Extract the [X, Y] coordinate from the center of the cell holding the provided text.  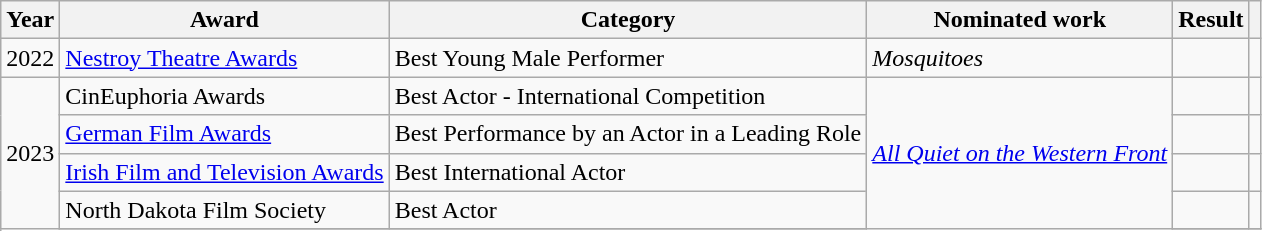
Irish Film and Television Awards [224, 172]
Best Performance by an Actor in a Leading Role [628, 134]
All Quiet on the Western Front [1020, 153]
Best Young Male Performer [628, 58]
Nestroy Theatre Awards [224, 58]
Result [1211, 20]
Category [628, 20]
North Dakota Film Society [224, 210]
2023 [30, 153]
German Film Awards [224, 134]
Year [30, 20]
Award [224, 20]
Best Actor [628, 210]
Best Actor - International Competition [628, 96]
CinEuphoria Awards [224, 96]
Nominated work [1020, 20]
Mosquitoes [1020, 58]
2022 [30, 58]
Best International Actor [628, 172]
